Capture the cell that displays the provided text and extract its [X, Y] central coordinate. 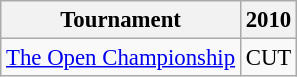
Tournament [121, 20]
2010 [268, 20]
CUT [268, 58]
The Open Championship [121, 58]
